Determine the [X, Y] coordinate at the center of the cell enclosing the given text.  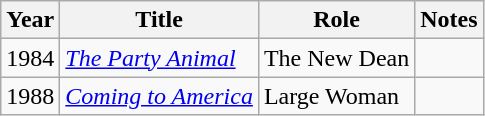
Large Woman [336, 96]
1988 [30, 96]
Role [336, 20]
Year [30, 20]
The Party Animal [160, 58]
The New Dean [336, 58]
Title [160, 20]
Coming to America [160, 96]
Notes [449, 20]
1984 [30, 58]
